Search for the cell housing the specified text and yield its [X, Y] center coordinate. 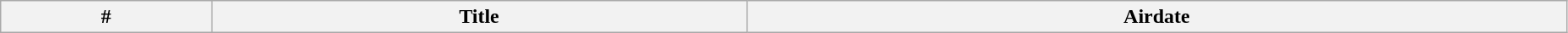
Title [479, 17]
# [106, 17]
Airdate [1156, 17]
